Output the [x, y] coordinate of the center of the cell containing the given text.  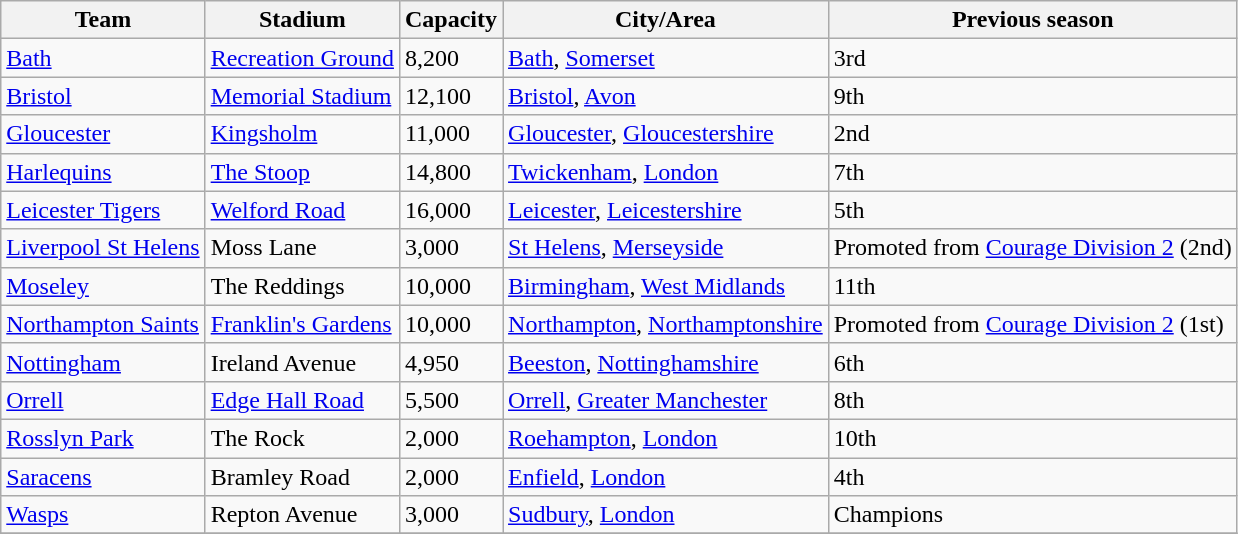
14,800 [450, 172]
Birmingham, West Midlands [666, 286]
Stadium [302, 20]
9th [1032, 96]
11,000 [450, 134]
Team [103, 20]
Previous season [1032, 20]
Recreation Ground [302, 58]
8th [1032, 400]
3rd [1032, 58]
Orrell, Greater Manchester [666, 400]
Welford Road [302, 210]
Bristol [103, 96]
5,500 [450, 400]
Wasps [103, 515]
10th [1032, 438]
8,200 [450, 58]
Moseley [103, 286]
12,100 [450, 96]
The Stoop [302, 172]
Northampton, Northamptonshire [666, 324]
Beeston, Nottinghamshire [666, 362]
Liverpool St Helens [103, 248]
Repton Avenue [302, 515]
Harlequins [103, 172]
Nottingham [103, 362]
Leicester, Leicestershire [666, 210]
Kingsholm [302, 134]
7th [1032, 172]
Franklin's Gardens [302, 324]
Bramley Road [302, 477]
Capacity [450, 20]
Gloucester [103, 134]
Bath [103, 58]
Saracens [103, 477]
Roehampton, London [666, 438]
Northampton Saints [103, 324]
Orrell [103, 400]
Twickenham, London [666, 172]
Edge Hall Road [302, 400]
Moss Lane [302, 248]
Leicester Tigers [103, 210]
Enfield, London [666, 477]
6th [1032, 362]
The Reddings [302, 286]
4th [1032, 477]
11th [1032, 286]
The Rock [302, 438]
Promoted from Courage Division 2 (1st) [1032, 324]
Ireland Avenue [302, 362]
16,000 [450, 210]
St Helens, Merseyside [666, 248]
Champions [1032, 515]
Bath, Somerset [666, 58]
Bristol, Avon [666, 96]
Promoted from Courage Division 2 (2nd) [1032, 248]
5th [1032, 210]
2nd [1032, 134]
Memorial Stadium [302, 96]
4,950 [450, 362]
Sudbury, London [666, 515]
Rosslyn Park [103, 438]
City/Area [666, 20]
Gloucester, Gloucestershire [666, 134]
